Pinpoint the cell where the given text exists, returning its (X, Y) midpoint coordinate. 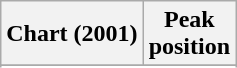
Peakposition (189, 34)
Chart (2001) (72, 34)
